For the text-containing cell, return its midpoint in [X, Y] coordinate format. 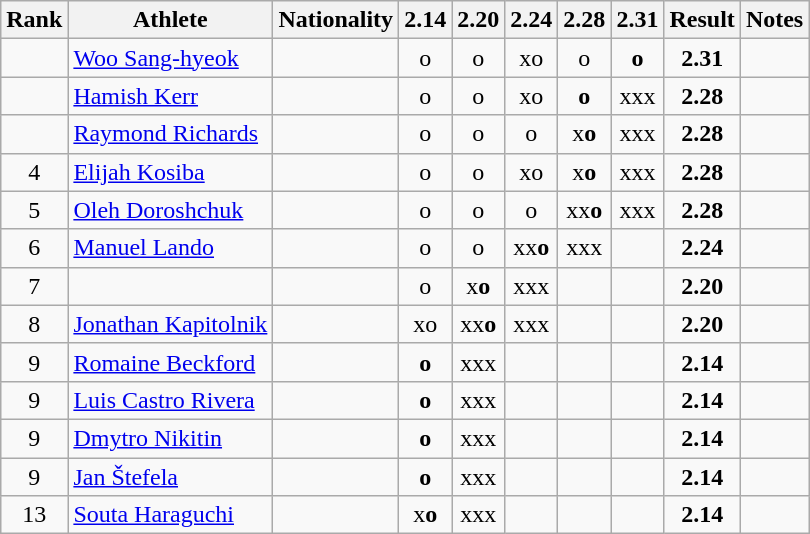
Souta Haraguchi [170, 515]
Romaine Beckford [170, 362]
Manuel Lando [170, 248]
Dmytro Nikitin [170, 438]
Notes [774, 20]
Jonathan Kapitolnik [170, 324]
13 [34, 515]
Elijah Kosiba [170, 172]
Raymond Richards [170, 134]
7 [34, 286]
6 [34, 248]
Result [702, 20]
Athlete [170, 20]
8 [34, 324]
5 [34, 210]
Hamish Kerr [170, 96]
Nationality [336, 20]
Woo Sang-hyeok [170, 58]
Luis Castro Rivera [170, 400]
Jan Štefela [170, 477]
4 [34, 172]
Rank [34, 20]
Oleh Doroshchuk [170, 210]
